Output the [X, Y] coordinate of the center of the cell containing the given text.  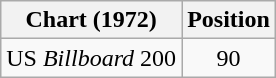
Chart (1972) [92, 20]
Position [229, 20]
90 [229, 58]
US Billboard 200 [92, 58]
